Search for the cell housing the specified text and yield its (x, y) center coordinate. 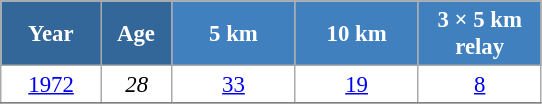
1972 (52, 85)
33 (234, 85)
19 (356, 85)
5 km (234, 34)
10 km (356, 34)
28 (136, 85)
8 (480, 85)
Age (136, 34)
3 × 5 km relay (480, 34)
Year (52, 34)
